Return the [X, Y] coordinate for the center point of the cell that contains the specified text.  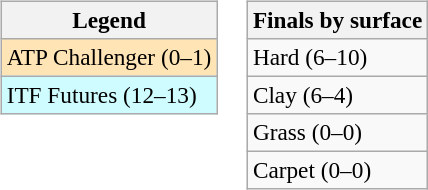
Grass (0–0) [337, 133]
ITF Futures (12–13) [108, 95]
Legend [108, 20]
Finals by surface [337, 20]
Clay (6–4) [337, 95]
Hard (6–10) [337, 57]
ATP Challenger (0–1) [108, 57]
Carpet (0–0) [337, 171]
